From the cell containing the given text, extract its center point as (X, Y) coordinate. 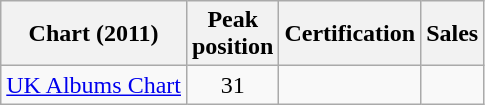
Sales (452, 34)
UK Albums Chart (94, 85)
Chart (2011) (94, 34)
Certification (350, 34)
31 (232, 85)
Peakposition (232, 34)
